From the cell containing the given text, extract its center point as [X, Y] coordinate. 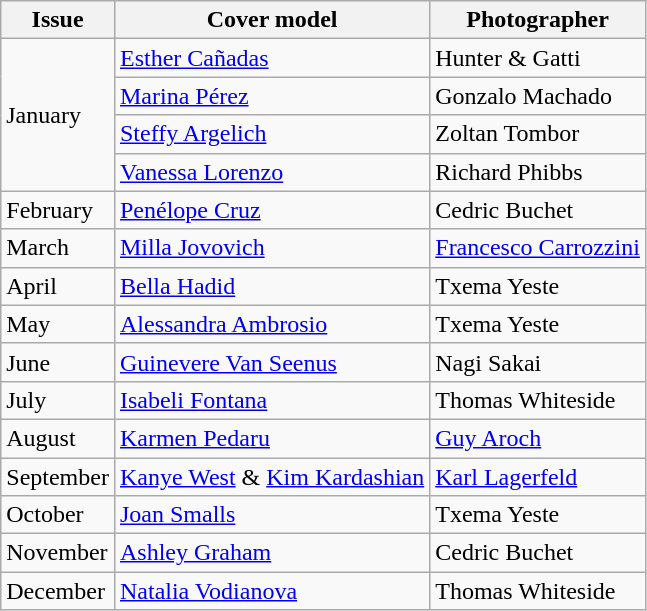
Milla Jovovich [272, 248]
Hunter & Gatti [538, 58]
Issue [58, 20]
Kanye West & Kim Kardashian [272, 477]
Richard Phibbs [538, 172]
Francesco Carrozzini [538, 248]
May [58, 324]
February [58, 210]
Isabeli Fontana [272, 400]
Joan Smalls [272, 515]
July [58, 400]
October [58, 515]
Karmen Pedaru [272, 438]
December [58, 591]
Marina Pérez [272, 96]
Penélope Cruz [272, 210]
January [58, 115]
Ashley Graham [272, 553]
Bella Hadid [272, 286]
Nagi Sakai [538, 362]
Guy Aroch [538, 438]
August [58, 438]
Zoltan Tombor [538, 134]
Natalia Vodianova [272, 591]
Guinevere Van Seenus [272, 362]
Alessandra Ambrosio [272, 324]
Photographer [538, 20]
Karl Lagerfeld [538, 477]
March [58, 248]
June [58, 362]
Cover model [272, 20]
Vanessa Lorenzo [272, 172]
Steffy Argelich [272, 134]
Gonzalo Machado [538, 96]
Esther Cañadas [272, 58]
April [58, 286]
September [58, 477]
November [58, 553]
